Identify which cell holds the provided text, then report its [x, y] central coordinate. 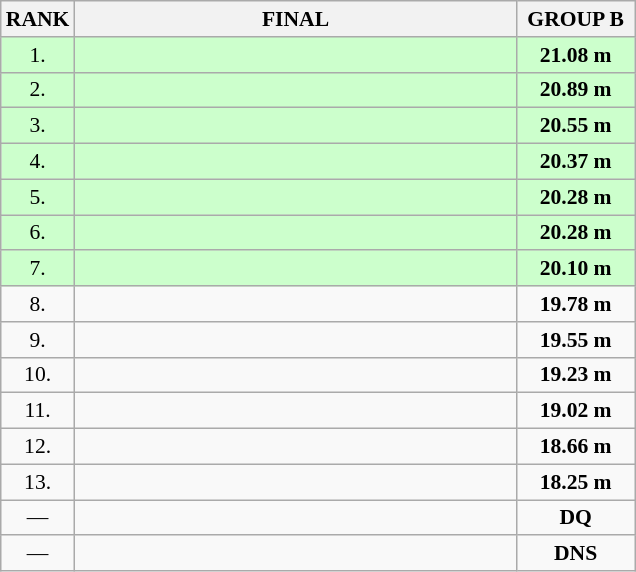
19.78 m [576, 304]
11. [38, 411]
5. [38, 197]
6. [38, 233]
4. [38, 162]
2. [38, 90]
19.02 m [576, 411]
18.25 m [576, 482]
20.89 m [576, 90]
FINAL [295, 19]
7. [38, 269]
19.23 m [576, 375]
3. [38, 126]
8. [38, 304]
19.55 m [576, 340]
9. [38, 340]
GROUP B [576, 19]
20.37 m [576, 162]
DNS [576, 554]
RANK [38, 19]
12. [38, 447]
10. [38, 375]
20.10 m [576, 269]
1. [38, 55]
21.08 m [576, 55]
DQ [576, 518]
20.55 m [576, 126]
13. [38, 482]
18.66 m [576, 447]
